Provide the [X, Y] coordinate of the cell's center where the given text is located.  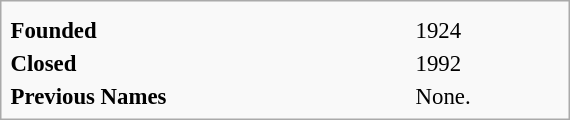
1992 [488, 63]
Previous Names [210, 96]
1924 [488, 30]
None. [488, 96]
Founded [210, 30]
Closed [210, 63]
